Return the [x, y] coordinate for the center point of the cell that contains the specified text.  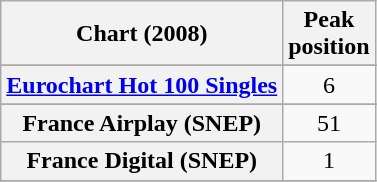
Chart (2008) [142, 34]
France Digital (SNEP) [142, 161]
France Airplay (SNEP) [142, 123]
Peakposition [329, 34]
Eurochart Hot 100 Singles [142, 85]
1 [329, 161]
51 [329, 123]
6 [329, 85]
